Return [X, Y] of the center of cell containing provided text 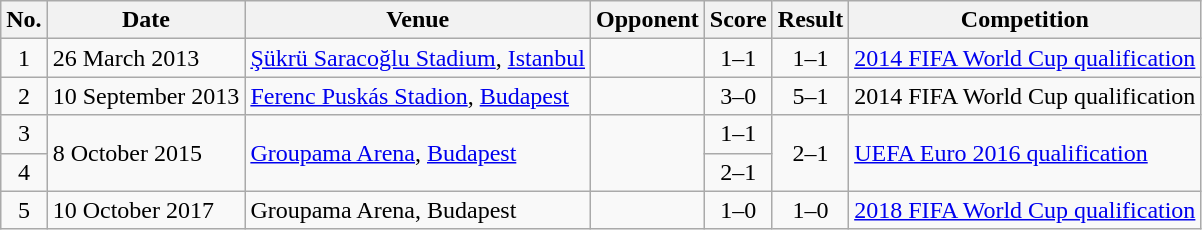
Result [810, 20]
No. [24, 20]
Ferenc Puskás Stadion, Budapest [418, 96]
2 [24, 96]
10 October 2017 [146, 210]
4 [24, 172]
3 [24, 134]
10 September 2013 [146, 96]
1 [24, 58]
Opponent [648, 20]
UEFA Euro 2016 qualification [1025, 153]
Score [738, 20]
Competition [1025, 20]
26 March 2013 [146, 58]
8 October 2015 [146, 153]
3–0 [738, 96]
2018 FIFA World Cup qualification [1025, 210]
Venue [418, 20]
Date [146, 20]
5 [24, 210]
5–1 [810, 96]
Şükrü Saracoğlu Stadium, Istanbul [418, 58]
